Determine the (x, y) coordinate at the center of the cell enclosing the given text.  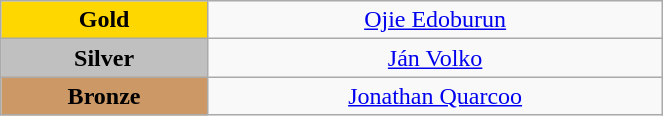
Silver (104, 58)
Jonathan Quarcoo (434, 96)
Ján Volko (434, 58)
Bronze (104, 96)
Gold (104, 20)
Ojie Edoburun (434, 20)
